From the cell containing the given text, extract its center point as [x, y] coordinate. 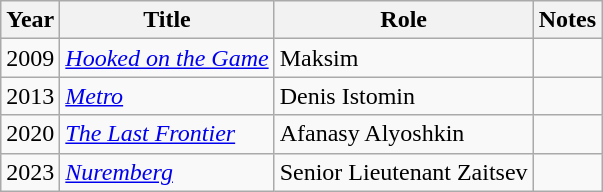
Senior Lieutenant Zaitsev [404, 172]
Metro [167, 96]
Title [167, 20]
The Last Frontier [167, 134]
Role [404, 20]
Maksim [404, 58]
Afanasy Alyoshkin [404, 134]
2013 [30, 96]
2023 [30, 172]
Hooked on the Game [167, 58]
Year [30, 20]
2020 [30, 134]
Nuremberg [167, 172]
Notes [567, 20]
2009 [30, 58]
Denis Istomin [404, 96]
